Pinpoint the cell where the given text exists, returning its (X, Y) midpoint coordinate. 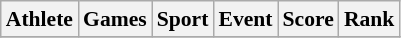
Score (308, 19)
Athlete (40, 19)
Event (245, 19)
Rank (370, 19)
Sport (183, 19)
Games (115, 19)
